Output the (x, y) coordinate of the center of the cell containing the given text.  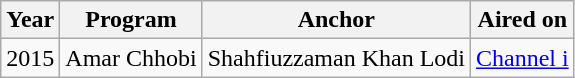
Shahfiuzzaman Khan Lodi (336, 58)
Channel i (523, 58)
Program (131, 20)
Aired on (523, 20)
Year (30, 20)
Anchor (336, 20)
2015 (30, 58)
Amar Chhobi (131, 58)
